Extract the [x, y] coordinate from the center of the cell holding the provided text.  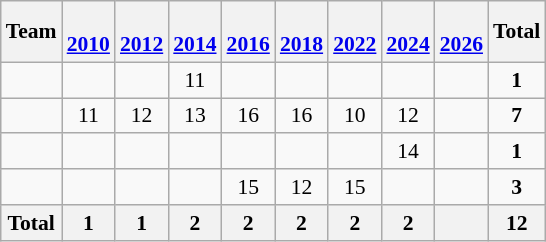
10 [354, 116]
Team [32, 32]
2016 [248, 32]
7 [516, 116]
2012 [142, 32]
2022 [354, 32]
2018 [302, 32]
2014 [194, 32]
13 [194, 116]
2024 [408, 32]
2026 [462, 32]
3 [516, 187]
2010 [88, 32]
14 [408, 152]
